Detect which cell encompasses the target text, then output its [x, y] center coordinate. 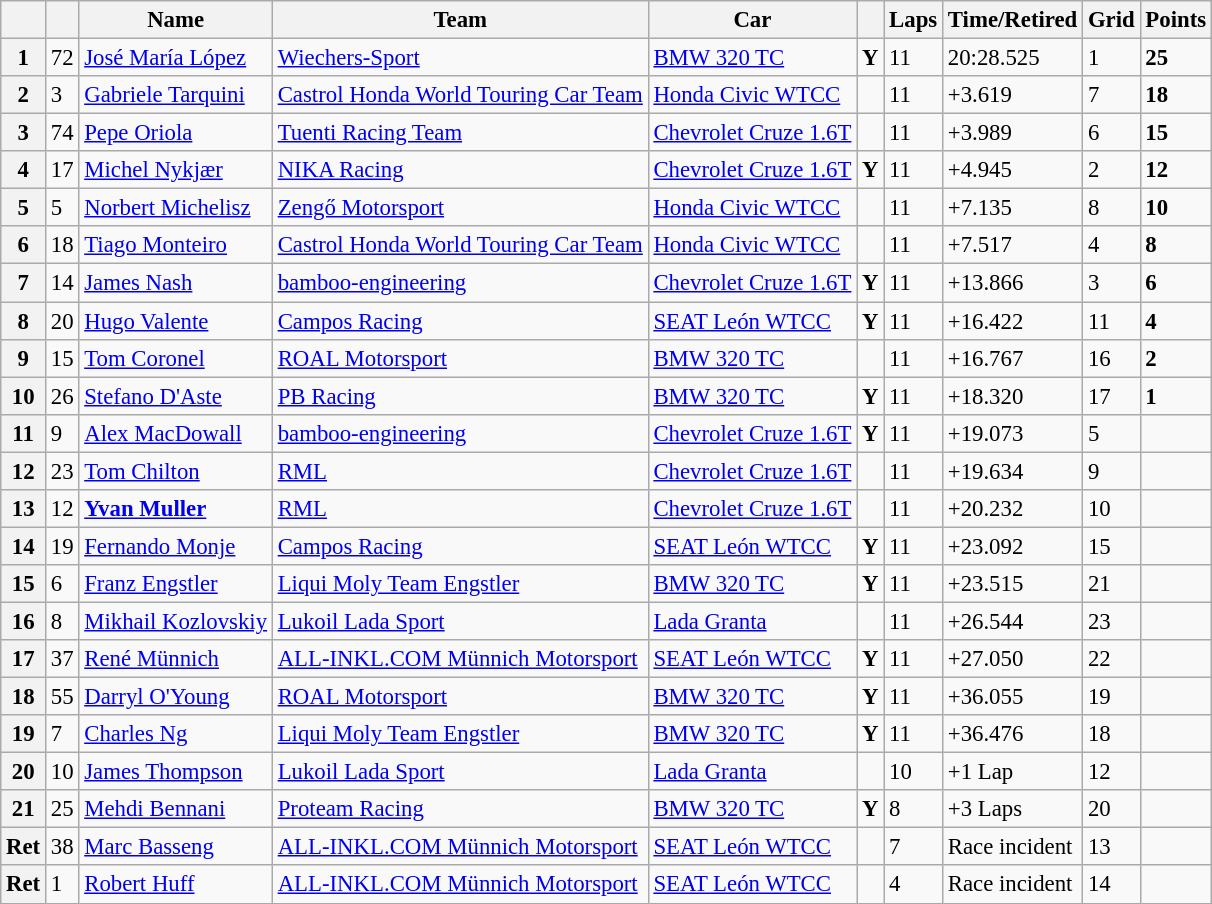
+7.517 [1012, 245]
74 [62, 133]
Grid [1112, 20]
Gabriele Tarquini [176, 95]
+1 Lap [1012, 772]
Marc Basseng [176, 847]
+36.055 [1012, 697]
+3 Laps [1012, 809]
Franz Engstler [176, 584]
Mikhail Kozlovskiy [176, 621]
Norbert Michelisz [176, 208]
+3.619 [1012, 95]
Fernando Monje [176, 546]
Laps [914, 20]
+23.092 [1012, 546]
+16.767 [1012, 358]
+3.989 [1012, 133]
Tuenti Racing Team [460, 133]
René Münnich [176, 659]
+13.866 [1012, 283]
55 [62, 697]
+27.050 [1012, 659]
Points [1176, 20]
Car [752, 20]
+20.232 [1012, 509]
NIKA Racing [460, 170]
Hugo Valente [176, 321]
+4.945 [1012, 170]
Mehdi Bennani [176, 809]
Time/Retired [1012, 20]
Name [176, 20]
37 [62, 659]
+36.476 [1012, 734]
Yvan Muller [176, 509]
PB Racing [460, 396]
26 [62, 396]
Wiechers-Sport [460, 58]
+26.544 [1012, 621]
Proteam Racing [460, 809]
Charles Ng [176, 734]
Tom Chilton [176, 471]
Pepe Oriola [176, 133]
+19.073 [1012, 433]
James Thompson [176, 772]
38 [62, 847]
José María López [176, 58]
Team [460, 20]
Alex MacDowall [176, 433]
+7.135 [1012, 208]
20:28.525 [1012, 58]
Darryl O'Young [176, 697]
Michel Nykjær [176, 170]
72 [62, 58]
+19.634 [1012, 471]
+18.320 [1012, 396]
Zengő Motorsport [460, 208]
Stefano D'Aste [176, 396]
Tom Coronel [176, 358]
Tiago Monteiro [176, 245]
22 [1112, 659]
+23.515 [1012, 584]
+16.422 [1012, 321]
James Nash [176, 283]
Robert Huff [176, 885]
